Provide the [X, Y] coordinate of the cell's center where the given text is located.  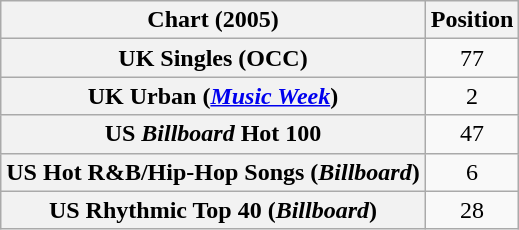
6 [472, 172]
US Billboard Hot 100 [213, 134]
77 [472, 58]
28 [472, 210]
US Rhythmic Top 40 (Billboard) [213, 210]
US Hot R&B/Hip-Hop Songs (Billboard) [213, 172]
2 [472, 96]
47 [472, 134]
Chart (2005) [213, 20]
UK Singles (OCC) [213, 58]
Position [472, 20]
UK Urban (Music Week) [213, 96]
